From the cell containing the given text, extract its center point as [X, Y] coordinate. 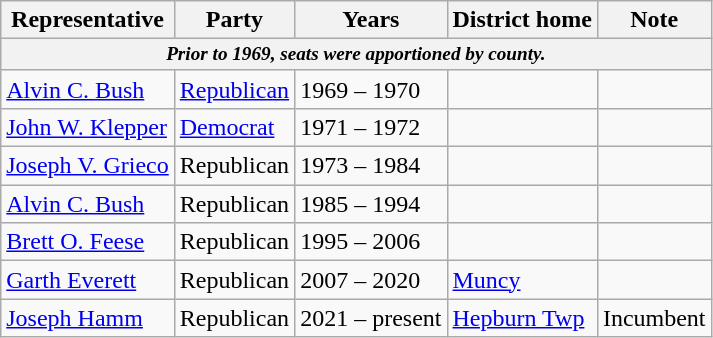
1969 – 1970 [371, 89]
1995 – 2006 [371, 242]
Muncy [522, 280]
Brett O. Feese [88, 242]
Note [654, 20]
1985 – 1994 [371, 204]
Joseph V. Grieco [88, 166]
Joseph Hamm [88, 318]
District home [522, 20]
Incumbent [654, 318]
John W. Klepper [88, 128]
1973 – 1984 [371, 166]
Democrat [234, 128]
Garth Everett [88, 280]
Prior to 1969, seats were apportioned by county. [356, 55]
Representative [88, 20]
2007 – 2020 [371, 280]
Hepburn Twp [522, 318]
Party [234, 20]
1971 – 1972 [371, 128]
2021 – present [371, 318]
Years [371, 20]
